Search for the cell housing the specified text and yield its [x, y] center coordinate. 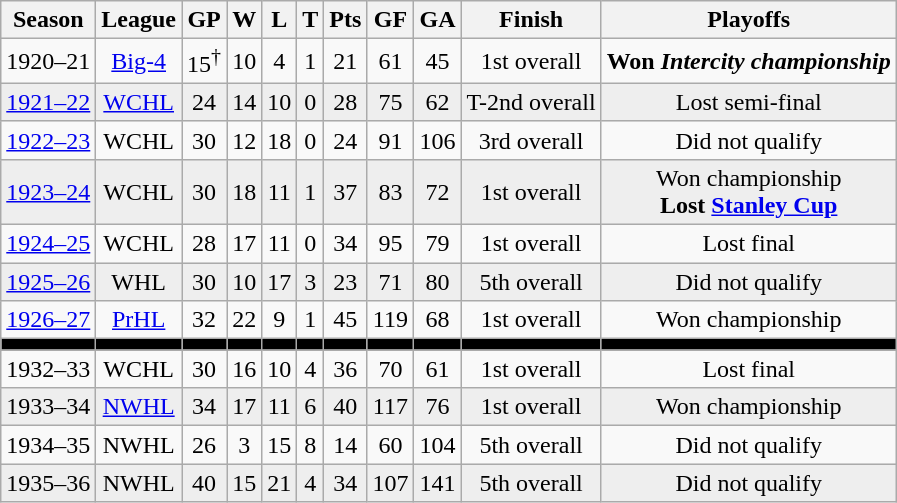
1924–25 [48, 244]
T-2nd overall [531, 102]
117 [390, 407]
1935–36 [48, 483]
141 [438, 483]
PrHL [139, 320]
71 [390, 282]
L [280, 20]
16 [244, 369]
60 [390, 445]
Playoffs [748, 20]
22 [244, 320]
WHL [139, 282]
1925–26 [48, 282]
12 [244, 140]
37 [346, 192]
League [139, 20]
1926–27 [48, 320]
Won Intercity championship [748, 62]
72 [438, 192]
W [244, 20]
83 [390, 192]
119 [390, 320]
91 [390, 140]
79 [438, 244]
Finish [531, 20]
1921–22 [48, 102]
104 [438, 445]
Pts [346, 20]
1933–34 [48, 407]
9 [280, 320]
62 [438, 102]
107 [390, 483]
GP [204, 20]
Season [48, 20]
1920–21 [48, 62]
GA [438, 20]
15† [204, 62]
23 [346, 282]
1923–24 [48, 192]
106 [438, 140]
36 [346, 369]
8 [310, 445]
Big-4 [139, 62]
1934–35 [48, 445]
32 [204, 320]
Won championshipLost Stanley Cup [748, 192]
75 [390, 102]
6 [310, 407]
T [310, 20]
95 [390, 244]
76 [438, 407]
3rd overall [531, 140]
26 [204, 445]
Lost semi-final [748, 102]
70 [390, 369]
68 [438, 320]
1932–33 [48, 369]
1922–23 [48, 140]
GF [390, 20]
80 [438, 282]
